Determine the [X, Y] coordinate at the center of the cell enclosing the given text.  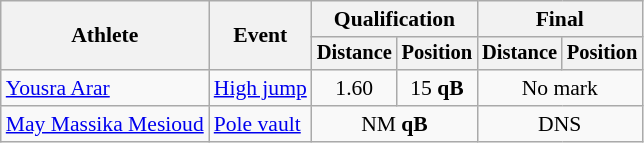
May Massika Mesioud [105, 124]
1.60 [354, 88]
NM qB [394, 124]
Final [560, 19]
Event [260, 36]
Yousra Arar [105, 88]
Athlete [105, 36]
15 qB [437, 88]
DNS [560, 124]
High jump [260, 88]
No mark [560, 88]
Pole vault [260, 124]
Qualification [394, 19]
